Capture the cell that displays the provided text and extract its [X, Y] central coordinate. 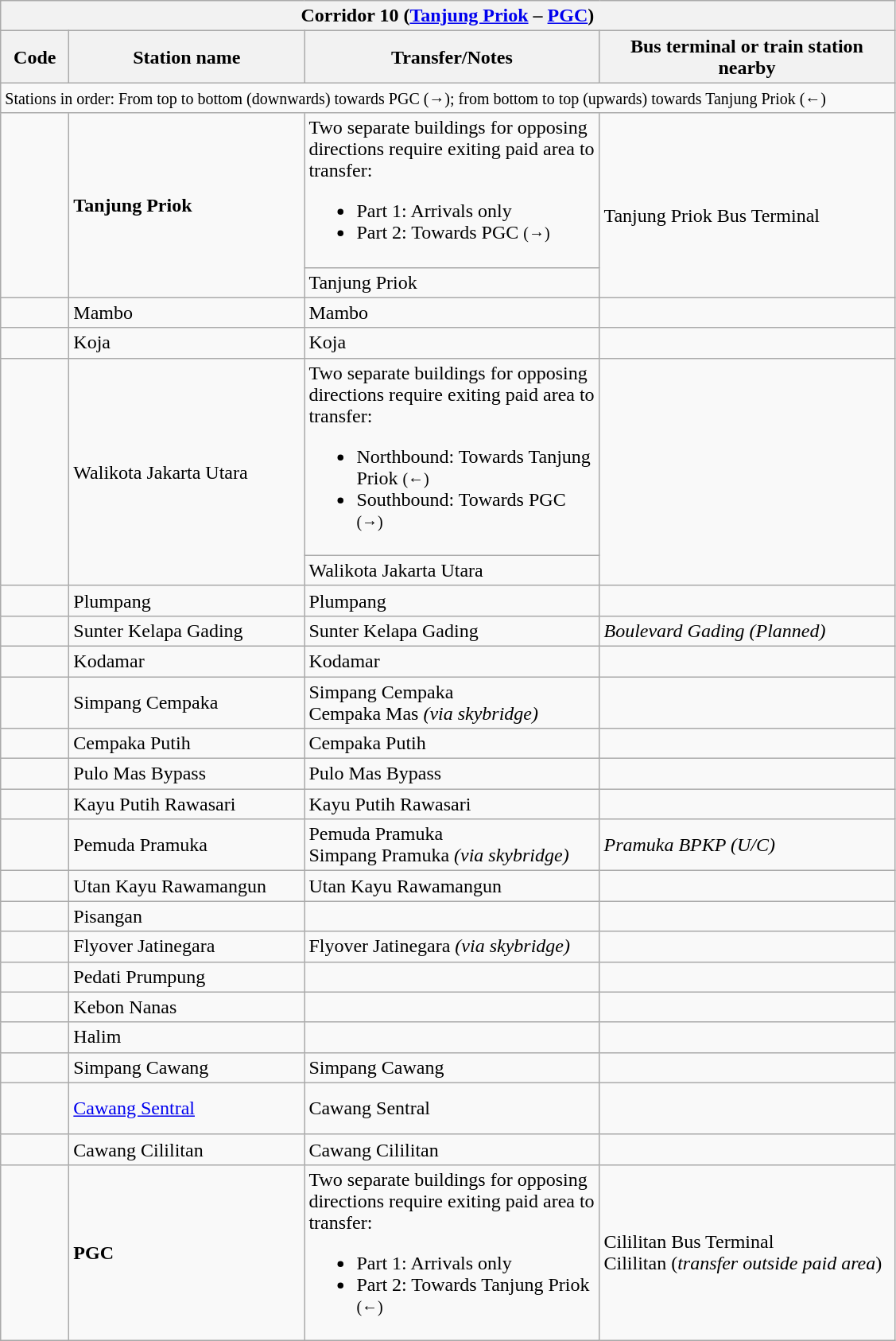
Stations in order: From top to bottom (downwards) towards PGC (→); from bottom to top (upwards) towards Tanjung Priok (←) [448, 98]
Pramuka BPKP (U/C) [747, 845]
Code [35, 57]
Simpang Cempaka Cempaka Mas (via skybridge) [452, 702]
Pemuda Pramuka [187, 845]
Flyover Jatinegara [187, 946]
Transfer/Notes [452, 57]
PGC [187, 1252]
Bus terminal or train station nearby [747, 57]
Tanjung Priok Bus Terminal [747, 205]
Cililitan Bus Terminal Cililitan (transfer outside paid area) [747, 1252]
Kebon Nanas [187, 1007]
Corridor 10 (Tanjung Priok – PGC) [448, 16]
Boulevard Gading (Planned) [747, 631]
Two separate buildings for opposing directions require exiting paid area to transfer:Northbound: Towards Tanjung Priok (←)Southbound: Towards PGC (→) [452, 457]
Halim [187, 1037]
Flyover Jatinegara (via skybridge) [452, 946]
Pedati Prumpung [187, 977]
Pisangan [187, 916]
Two separate buildings for opposing directions require exiting paid area to transfer:Part 1: Arrivals onlyPart 2: Towards PGC (→) [452, 190]
Pemuda Pramuka Simpang Pramuka (via skybridge) [452, 845]
Two separate buildings for opposing directions require exiting paid area to transfer:Part 1: Arrivals onlyPart 2: Towards Tanjung Priok (←) [452, 1252]
Station name [187, 57]
Simpang Cempaka [187, 702]
